Find where the given text appears and provide that cell's center as [X, Y] coordinate. 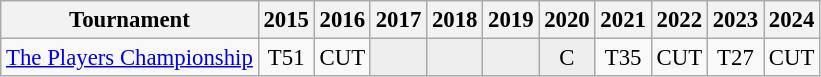
2017 [398, 20]
T51 [286, 58]
2018 [455, 20]
2021 [623, 20]
2024 [792, 20]
2015 [286, 20]
C [567, 58]
T27 [735, 58]
2016 [342, 20]
2020 [567, 20]
T35 [623, 58]
2019 [511, 20]
2022 [679, 20]
The Players Championship [130, 58]
2023 [735, 20]
Tournament [130, 20]
